Output the (x, y) coordinate of the center of the cell containing the given text.  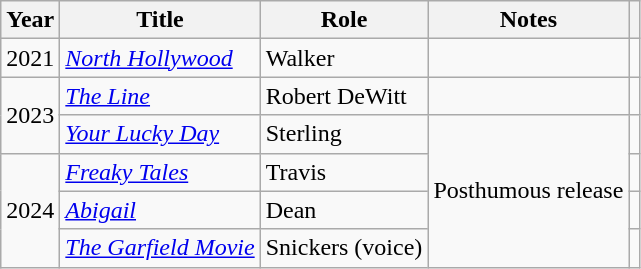
Snickers (voice) (344, 248)
Sterling (344, 134)
The Garfield Movie (160, 248)
Notes (528, 20)
Your Lucky Day (160, 134)
Travis (344, 172)
2023 (30, 115)
Title (160, 20)
Posthumous release (528, 191)
Year (30, 20)
Abigail (160, 210)
Dean (344, 210)
2021 (30, 58)
Freaky Tales (160, 172)
Walker (344, 58)
North Hollywood (160, 58)
2024 (30, 210)
The Line (160, 96)
Role (344, 20)
Robert DeWitt (344, 96)
